For the text-containing cell, return its midpoint in (X, Y) coordinate format. 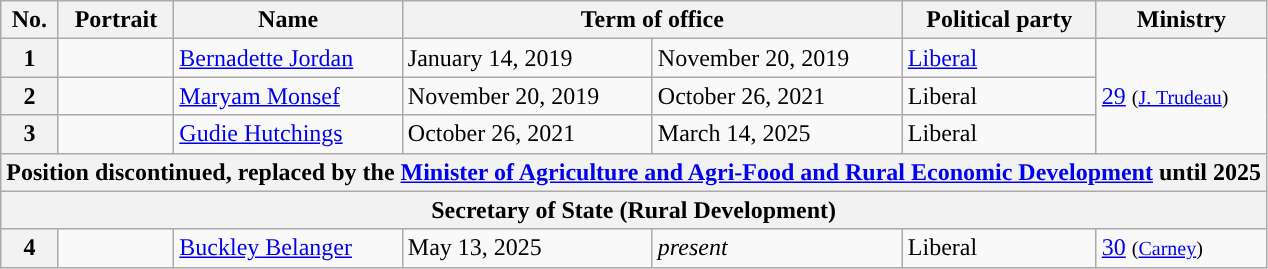
Buckley Belanger (288, 248)
2 (30, 96)
Maryam Monsef (288, 96)
No. (30, 20)
30 (Carney) (1181, 248)
Political party (999, 20)
Gudie Hutchings (288, 134)
Name (288, 20)
Position discontinued, replaced by the Minister of Agriculture and Agri-Food and Rural Economic Development until 2025 (634, 172)
29 (J. Trudeau) (1181, 96)
3 (30, 134)
Ministry (1181, 20)
1 (30, 58)
Bernadette Jordan (288, 58)
January 14, 2019 (527, 58)
present (777, 248)
4 (30, 248)
Secretary of State (Rural Development) (634, 210)
Term of office (652, 20)
May 13, 2025 (527, 248)
Portrait (116, 20)
March 14, 2025 (777, 134)
